Determine the (x, y) coordinate at the center of the cell enclosing the given text.  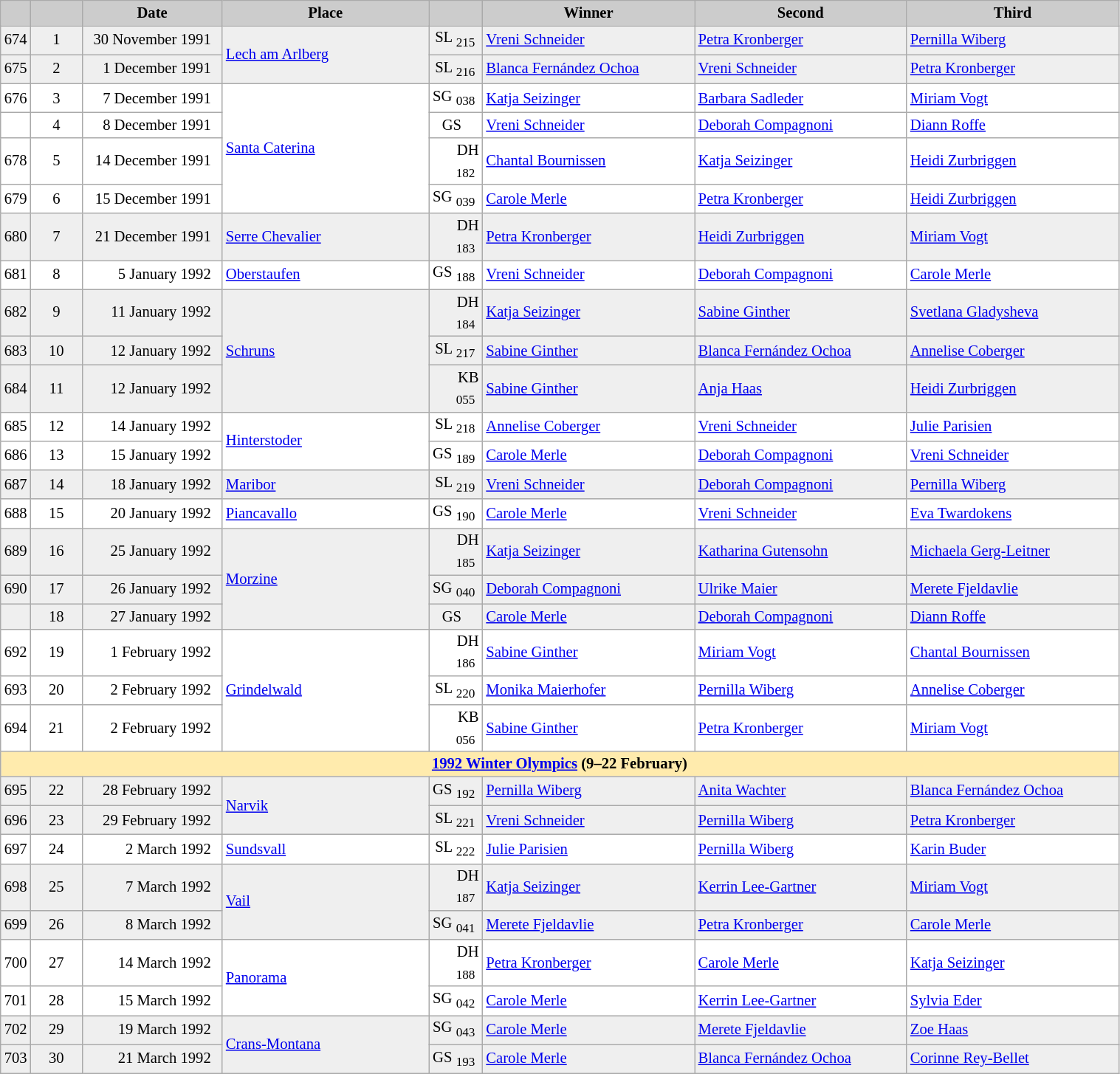
20 January 1992 (152, 514)
695 (16, 791)
15 March 1992 (152, 1001)
27 January 1992 (152, 616)
2 (56, 69)
7 December 1991 (152, 97)
KB 055 (456, 388)
DH 187 (456, 887)
14 March 1992 (152, 963)
Svetlana Gladysheva (1013, 313)
Ulrike Maier (800, 589)
Vail (326, 902)
703 (16, 1058)
21 December 1991 (152, 236)
678 (16, 161)
674 (16, 40)
Karin Buder (1013, 849)
Anita Wachter (800, 791)
GS 190 (456, 514)
Schruns (326, 351)
Grindelwald (326, 690)
690 (16, 589)
7 March 1992 (152, 887)
DH 185 (456, 551)
686 (16, 455)
687 (16, 484)
30 (56, 1058)
683 (16, 350)
696 (16, 819)
Anja Haas (800, 388)
682 (16, 313)
Michaela Gerg-Leitner (1013, 551)
DH 188 (456, 963)
30 November 1991 (152, 40)
DH 184 (456, 313)
26 January 1992 (152, 589)
701 (16, 1001)
SL 218 (456, 427)
12 (56, 427)
27 (56, 963)
17 (56, 589)
11 January 1992 (152, 313)
2 March 1992 (152, 849)
Monika Maierhofer (588, 689)
699 (16, 924)
Barbara Sadleder (800, 97)
692 (16, 653)
1992 Winter Olympics (9–22 February) (560, 764)
26 (56, 924)
8 (56, 275)
Date (152, 13)
SG 038 (456, 97)
SL 219 (456, 484)
DH 182 (456, 161)
Sylvia Eder (1013, 1001)
19 March 1992 (152, 1029)
SG 041 (456, 924)
14 December 1991 (152, 161)
Crans-Montana (326, 1044)
3 (56, 97)
SL 222 (456, 849)
688 (16, 514)
Lech am Arlberg (326, 55)
18 January 1992 (152, 484)
4 (56, 125)
DH 186 (456, 653)
DH 183 (456, 236)
SG 040 (456, 589)
21 March 1992 (152, 1058)
Oberstaufen (326, 275)
18 (56, 616)
25 January 1992 (152, 551)
675 (16, 69)
681 (16, 275)
Hinterstoder (326, 441)
5 (56, 161)
1 (56, 40)
21 (56, 728)
684 (16, 388)
29 February 1992 (152, 819)
19 (56, 653)
Second (800, 13)
Corinne Rey-Bellet (1013, 1058)
Place (326, 13)
11 (56, 388)
685 (16, 427)
SL 216 (456, 69)
SL 217 (456, 350)
SG 039 (456, 199)
23 (56, 819)
676 (16, 97)
SL 220 (456, 689)
Narvik (326, 806)
GS 193 (456, 1058)
28 (56, 1001)
14 January 1992 (152, 427)
693 (16, 689)
Piancavallo (326, 514)
24 (56, 849)
SL 215 (456, 40)
GS 189 (456, 455)
679 (16, 199)
SG 042 (456, 1001)
Maribor (326, 484)
29 (56, 1029)
GS 188 (456, 275)
5 January 1992 (152, 275)
694 (16, 728)
7 (56, 236)
1 December 1991 (152, 69)
28 February 1992 (152, 791)
8 March 1992 (152, 924)
Third (1013, 13)
Zoe Haas (1013, 1029)
13 (56, 455)
9 (56, 313)
689 (16, 551)
14 (56, 484)
10 (56, 350)
8 December 1991 (152, 125)
15 (56, 514)
20 (56, 689)
22 (56, 791)
698 (16, 887)
Sundsvall (326, 849)
Winner (588, 13)
Eva Twardokens (1013, 514)
Panorama (326, 977)
GS 192 (456, 791)
25 (56, 887)
6 (56, 199)
697 (16, 849)
1 February 1992 (152, 653)
Santa Caterina (326, 148)
15 January 1992 (152, 455)
KB 056 (456, 728)
SG 043 (456, 1029)
16 (56, 551)
702 (16, 1029)
Serre Chevalier (326, 236)
680 (16, 236)
Morzine (326, 578)
SL 221 (456, 819)
Katharina Gutensohn (800, 551)
700 (16, 963)
15 December 1991 (152, 199)
